Locate the cell with the specified text and output its [X, Y] center coordinate. 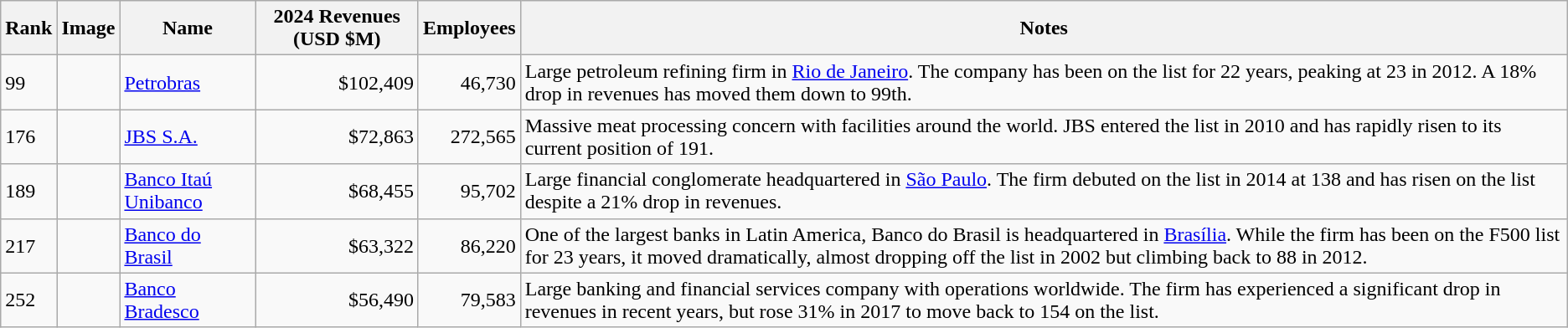
189 [28, 191]
$56,490 [337, 300]
Banco Itaú Unibanco [188, 191]
86,220 [469, 246]
79,583 [469, 300]
$63,322 [337, 246]
Banco Bradesco [188, 300]
Rank [28, 28]
JBS S.A. [188, 137]
Petrobras [188, 82]
$102,409 [337, 82]
$72,863 [337, 137]
Notes [1044, 28]
Image [89, 28]
2024 Revenues (USD $M) [337, 28]
99 [28, 82]
46,730 [469, 82]
Banco do Brasil [188, 246]
Massive meat processing concern with facilities around the world. JBS entered the list in 2010 and has rapidly risen to its current position of 191. [1044, 137]
Employees [469, 28]
95,702 [469, 191]
Name [188, 28]
217 [28, 246]
252 [28, 300]
$68,455 [337, 191]
176 [28, 137]
272,565 [469, 137]
